Identify which cell holds the provided text, then report its [X, Y] central coordinate. 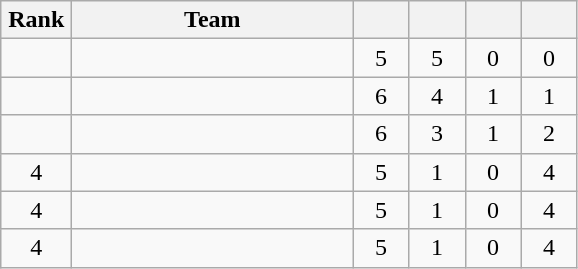
Rank [36, 20]
Team [212, 20]
2 [549, 134]
3 [437, 134]
